Return the (X, Y) coordinate for the center point of the cell that contains the specified text.  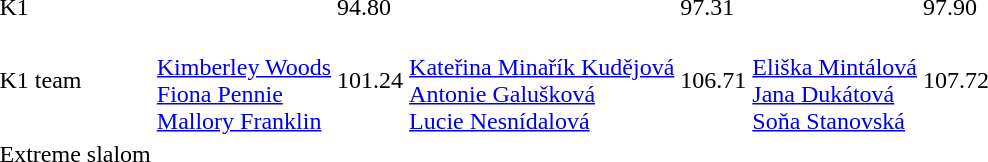
Eliška MintálováJana DukátováSoňa Stanovská (835, 80)
Kateřina Minařík KudějováAntonie GaluškováLucie Nesnídalová (542, 80)
101.24 (370, 80)
Kimberley WoodsFiona PennieMallory Franklin (244, 80)
106.71 (714, 80)
